Find where the given text appears and provide that cell's center as [x, y] coordinate. 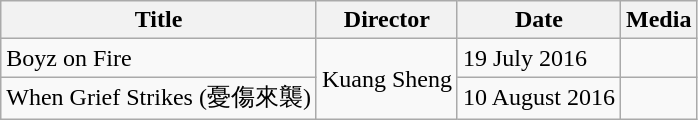
Media [659, 20]
Director [386, 20]
When Grief Strikes (憂傷來襲) [159, 98]
10 August 2016 [538, 98]
Date [538, 20]
Kuang Sheng [386, 80]
19 July 2016 [538, 58]
Boyz on Fire [159, 58]
Title [159, 20]
